Detect which cell encompasses the target text, then output its (x, y) center coordinate. 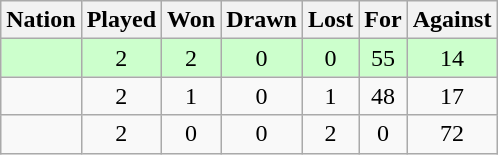
Played (121, 20)
72 (452, 134)
Drawn (262, 20)
Won (192, 20)
Nation (41, 20)
Against (452, 20)
14 (452, 58)
17 (452, 96)
Lost (330, 20)
48 (383, 96)
55 (383, 58)
For (383, 20)
